For the text-containing cell, return its midpoint in (x, y) coordinate format. 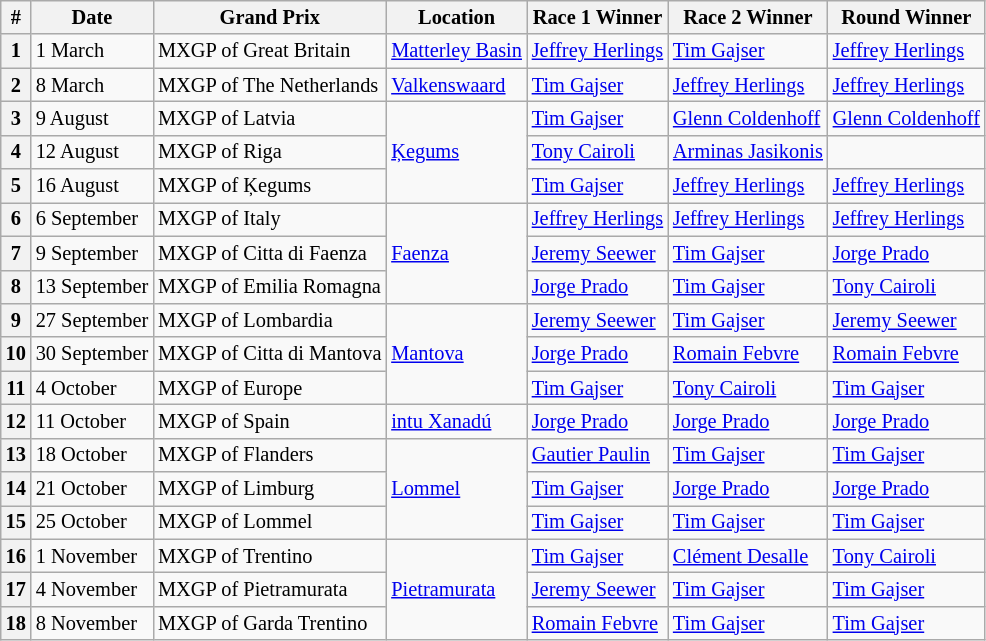
Race 2 Winner (748, 17)
MXGP of Citta di Mantova (270, 354)
Race 1 Winner (598, 17)
Valkenswaard (456, 85)
11 October (92, 421)
Location (456, 17)
18 (16, 623)
MXGP of Europe (270, 388)
21 October (92, 489)
30 September (92, 354)
MXGP of Lombardia (270, 320)
13 September (92, 287)
intu Xanadú (456, 421)
Grand Prix (270, 17)
27 September (92, 320)
7 (16, 253)
6 (16, 219)
16 (16, 556)
Lommel (456, 488)
MXGP of Spain (270, 421)
MXGP of Flanders (270, 455)
6 September (92, 219)
Matterley Basin (456, 51)
15 (16, 522)
MXGP of Riga (270, 152)
4 October (92, 388)
MXGP of Italy (270, 219)
Date (92, 17)
MXGP of Trentino (270, 556)
Ķegums (456, 152)
8 (16, 287)
# (16, 17)
Gautier Paulin (598, 455)
1 March (92, 51)
8 November (92, 623)
MXGP of The Netherlands (270, 85)
MXGP of Lommel (270, 522)
1 (16, 51)
18 October (92, 455)
12 (16, 421)
MXGP of Citta di Faenza (270, 253)
14 (16, 489)
17 (16, 589)
9 August (92, 118)
1 November (92, 556)
4 November (92, 589)
4 (16, 152)
11 (16, 388)
MXGP of Pietramurata (270, 589)
25 October (92, 522)
2 (16, 85)
MXGP of Ķegums (270, 186)
13 (16, 455)
Arminas Jasikonis (748, 152)
5 (16, 186)
Clément Desalle (748, 556)
MXGP of Garda Trentino (270, 623)
16 August (92, 186)
MXGP of Latvia (270, 118)
9 September (92, 253)
9 (16, 320)
3 (16, 118)
8 March (92, 85)
MXGP of Great Britain (270, 51)
Mantova (456, 354)
10 (16, 354)
Pietramurata (456, 590)
Faenza (456, 252)
MXGP of Limburg (270, 489)
Round Winner (906, 17)
MXGP of Emilia Romagna (270, 287)
12 August (92, 152)
